For the text-containing cell, return its midpoint in (x, y) coordinate format. 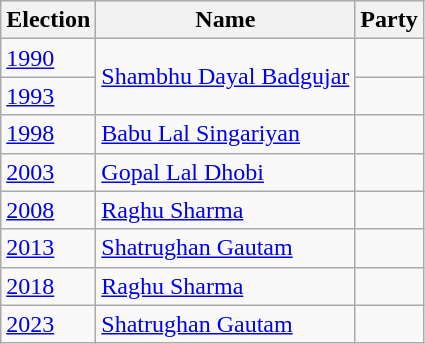
Shambhu Dayal Badgujar (226, 77)
Election (48, 20)
2008 (48, 210)
Name (226, 20)
Party (389, 20)
Babu Lal Singariyan (226, 134)
2013 (48, 248)
Gopal Lal Dhobi (226, 172)
1998 (48, 134)
1993 (48, 96)
1990 (48, 58)
2003 (48, 172)
2023 (48, 324)
2018 (48, 286)
